Identify which cell holds the provided text, then report its (X, Y) central coordinate. 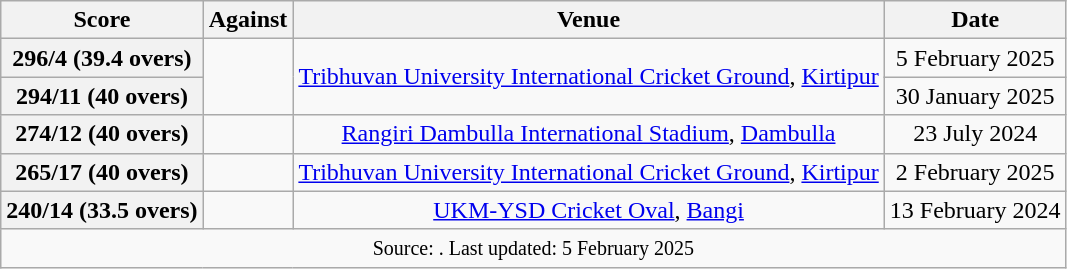
Score (102, 20)
Source: . Last updated: 5 February 2025 (534, 248)
Against (248, 20)
240/14 (33.5 overs) (102, 210)
Rangiri Dambulla International Stadium, Dambulla (588, 134)
274/12 (40 overs) (102, 134)
23 July 2024 (975, 134)
2 February 2025 (975, 172)
Date (975, 20)
5 February 2025 (975, 58)
296/4 (39.4 overs) (102, 58)
265/17 (40 overs) (102, 172)
UKM-YSD Cricket Oval, Bangi (588, 210)
294/11 (40 overs) (102, 96)
30 January 2025 (975, 96)
Venue (588, 20)
13 February 2024 (975, 210)
